For the text-containing cell, return its midpoint in [x, y] coordinate format. 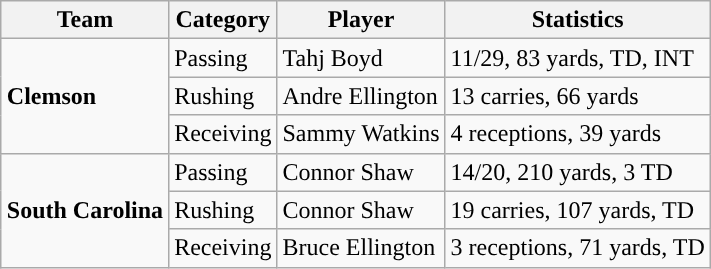
14/20, 210 yards, 3 TD [578, 172]
19 carries, 107 yards, TD [578, 210]
Tahj Boyd [361, 58]
Statistics [578, 20]
13 carries, 66 yards [578, 96]
Player [361, 20]
3 receptions, 71 yards, TD [578, 248]
South Carolina [84, 210]
11/29, 83 yards, TD, INT [578, 58]
4 receptions, 39 yards [578, 134]
Category [223, 20]
Sammy Watkins [361, 134]
Andre Ellington [361, 96]
Clemson [84, 96]
Bruce Ellington [361, 248]
Team [84, 20]
